Extract the (x, y) coordinate from the center of the cell holding the provided text.  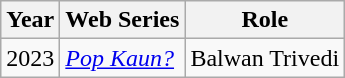
2023 (30, 58)
Pop Kaun? (122, 58)
Balwan Trivedi (265, 58)
Role (265, 20)
Year (30, 20)
Web Series (122, 20)
